Search for the cell housing the specified text and yield its (X, Y) center coordinate. 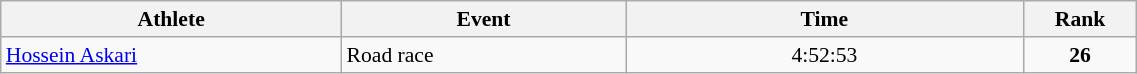
Hossein Askari (172, 55)
4:52:53 (825, 55)
Rank (1080, 19)
Event (484, 19)
Athlete (172, 19)
Time (825, 19)
Road race (484, 55)
26 (1080, 55)
